Capture the cell that displays the provided text and extract its (X, Y) central coordinate. 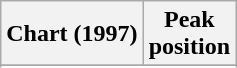
Chart (1997) (72, 34)
Peakposition (189, 34)
